Detect which cell encompasses the target text, then output its [X, Y] center coordinate. 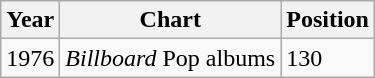
1976 [30, 58]
Year [30, 20]
130 [328, 58]
Position [328, 20]
Chart [170, 20]
Billboard Pop albums [170, 58]
